Search for the cell housing the specified text and yield its (x, y) center coordinate. 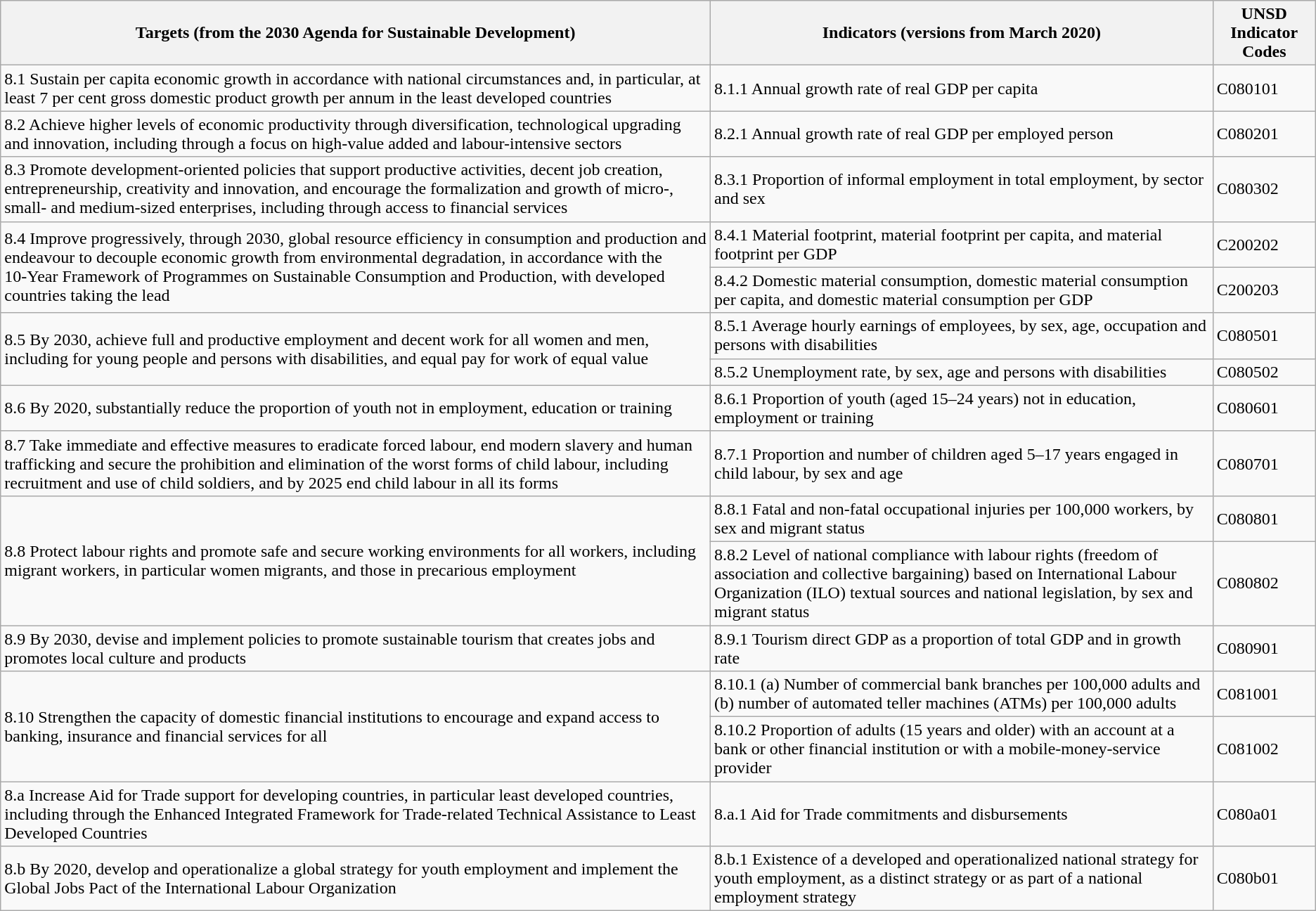
8.5.1 Average hourly earnings of employees, by sex, age, occupation and persons with disabilities (962, 336)
C080b01 (1264, 879)
C081002 (1264, 749)
8.1.1 Annual growth rate of real GDP per capita (962, 89)
C080101 (1264, 89)
8.4.2 Domestic material consumption, domestic material consumption per capita, and domestic material consumption per GDP (962, 290)
8.9 By 2030, devise and implement policies to promote sustainable tourism that creates jobs and promotes local culture and products (356, 648)
8.3.1 Proportion of informal employment in total employment, by sector and sex (962, 189)
8.a.1 Aid for Trade commitments and disbursements (962, 814)
C080601 (1264, 408)
8.5.2 Unemployment rate, by sex, age and persons with disabilities (962, 372)
C200203 (1264, 290)
8.9.1 Tourism direct GDP as a proportion of total GDP and in growth rate (962, 648)
8.6 By 2020, substantially reduce the proportion of youth not in employment, education or training (356, 408)
C080701 (1264, 463)
C080302 (1264, 189)
8.10.2 Proportion of adults (15 years and older) with an account at a bank or other financial institution or with a mobile-money-service provider (962, 749)
C080501 (1264, 336)
C200202 (1264, 245)
C080a01 (1264, 814)
C080201 (1264, 134)
C080901 (1264, 648)
8.4.1 Material footprint, material footprint per capita, and material footprint per GDP (962, 245)
C080801 (1264, 519)
Indicators (versions from March 2020) (962, 33)
C080802 (1264, 583)
8.6.1 Proportion of youth (aged 15–24 years) not in education, employment or training (962, 408)
UNSD Indicator Codes (1264, 33)
8.2.1 Annual growth rate of real GDP per employed person (962, 134)
8.10.1 (a) Number of commercial bank branches per 100,000 adults and (b) number of automated teller machines (ATMs) per 100,000 adults (962, 694)
8.10 Strengthen the capacity of domestic financial institutions to encourage and expand access to banking, insurance and financial services for all (356, 727)
Targets (from the 2030 Agenda for Sustainable Development) (356, 33)
8.8.1 Fatal and non-fatal occupational injuries per 100,000 workers, by sex and migrant status (962, 519)
8.7.1 Proportion and number of children aged 5–17 years engaged in child labour, by sex and age (962, 463)
C080502 (1264, 372)
C081001 (1264, 694)
